Return the (X, Y) coordinate for the center point of the cell that contains the specified text.  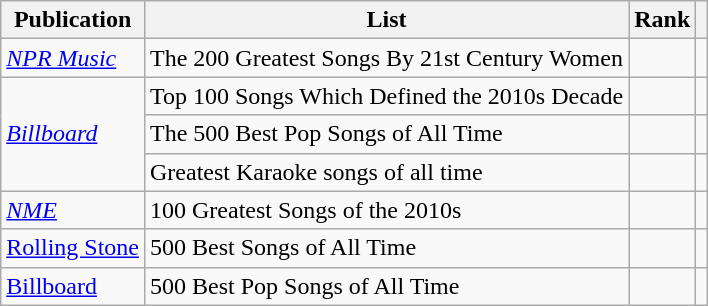
The 500 Best Pop Songs of All Time (386, 134)
500 Best Pop Songs of All Time (386, 286)
100 Greatest Songs of the 2010s (386, 210)
NME (73, 210)
Top 100 Songs Which Defined the 2010s Decade (386, 96)
Greatest Karaoke songs of all time (386, 172)
The 200 Greatest Songs By 21st Century Women (386, 58)
List (386, 20)
Publication (73, 20)
Rank (662, 20)
500 Best Songs of All Time (386, 248)
NPR Music (73, 58)
Rolling Stone (73, 248)
